Search for the cell housing the specified text and yield its (X, Y) center coordinate. 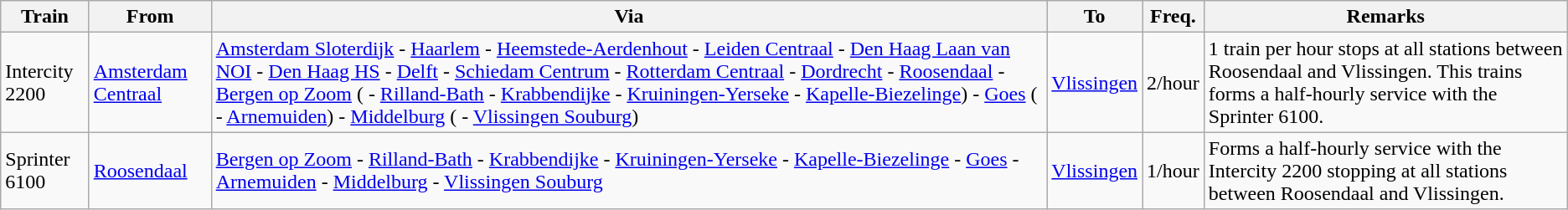
To (1095, 17)
2/hour (1173, 82)
Via (629, 17)
Sprinter 6100 (45, 171)
Freq. (1173, 17)
1/hour (1173, 171)
Bergen op Zoom - Rilland-Bath - Krabbendijke - Kruiningen-Yerseke - Kapelle-Biezelinge - Goes - Arnemuiden - Middelburg - Vlissingen Souburg (629, 171)
From (150, 17)
Roosendaal (150, 171)
Remarks (1385, 17)
Forms a half-hourly service with the Intercity 2200 stopping at all stations between Roosendaal and Vlissingen. (1385, 171)
Intercity2200 (45, 82)
1 train per hour stops at all stations between Roosendaal and Vlissingen. This trains forms a half-hourly service with the Sprinter 6100. (1385, 82)
Train (45, 17)
Amsterdam Centraal (150, 82)
